Identify which cell holds the provided text, then report its [X, Y] central coordinate. 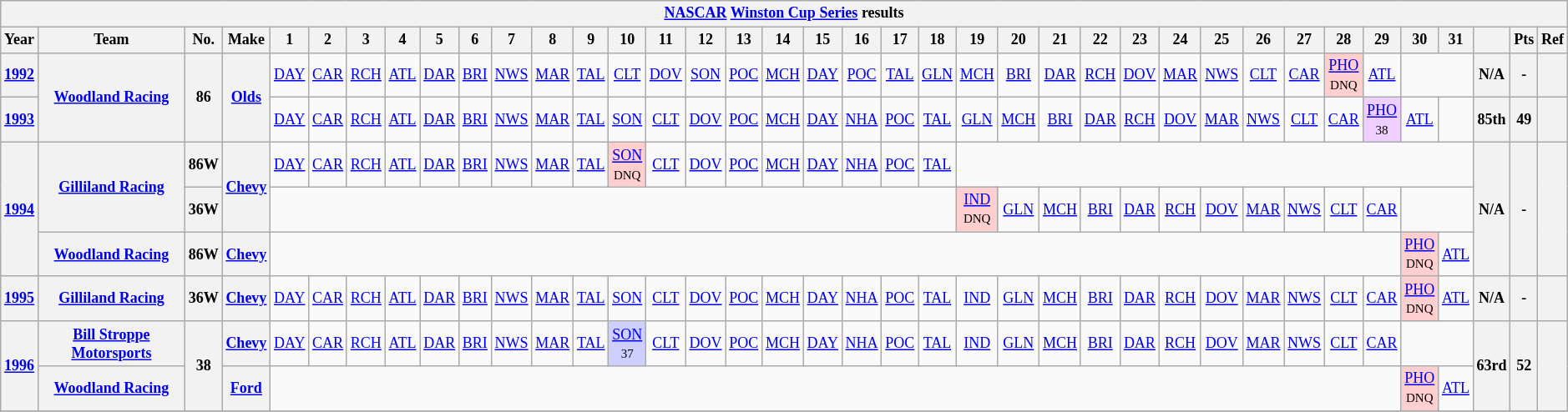
20 [1019, 40]
6 [476, 40]
29 [1382, 40]
11 [666, 40]
2 [328, 40]
25 [1222, 40]
10 [628, 40]
Ref [1553, 40]
9 [591, 40]
21 [1060, 40]
30 [1419, 40]
19 [977, 40]
12 [706, 40]
Year [20, 40]
49 [1525, 120]
SONDNQ [628, 164]
Ford [246, 389]
3 [366, 40]
Olds [246, 97]
Make [246, 40]
SON37 [628, 344]
63rd [1491, 365]
15 [822, 40]
22 [1100, 40]
4 [402, 40]
1993 [20, 120]
1996 [20, 365]
1995 [20, 299]
28 [1343, 40]
7 [511, 40]
85th [1491, 120]
8 [553, 40]
24 [1181, 40]
16 [862, 40]
1 [290, 40]
No. [204, 40]
17 [900, 40]
PHO38 [1382, 120]
13 [744, 40]
18 [938, 40]
27 [1304, 40]
26 [1263, 40]
Team [111, 40]
1992 [20, 75]
Pts [1525, 40]
NASCAR Winston Cup Series results [784, 13]
Bill Stroppe Motorsports [111, 344]
INDDNQ [977, 209]
5 [439, 40]
1994 [20, 209]
52 [1525, 365]
86 [204, 97]
31 [1456, 40]
14 [783, 40]
23 [1140, 40]
38 [204, 365]
